Return the [X, Y] coordinate for the center point of the cell that contains the specified text.  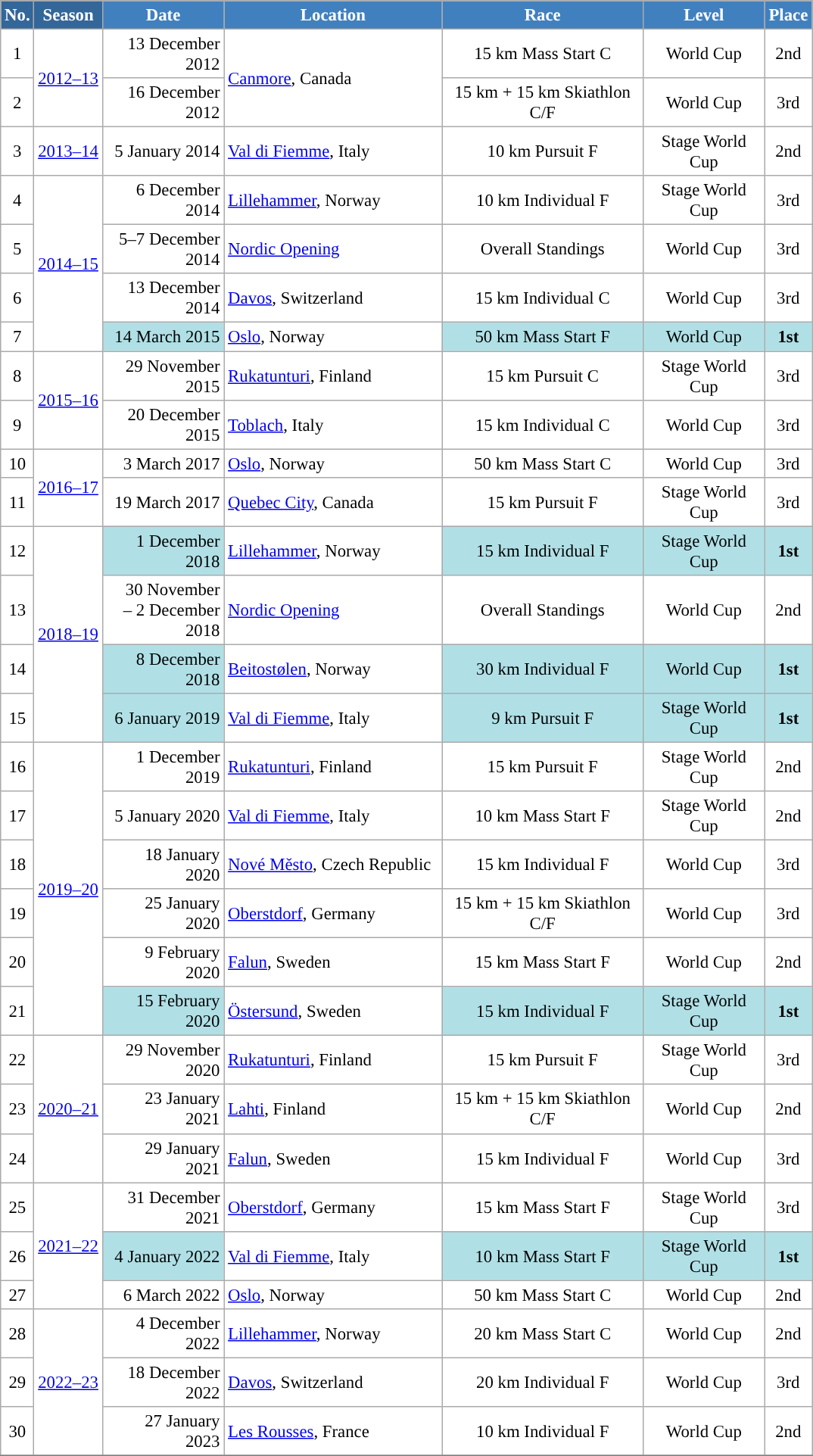
Canmore, Canada [333, 79]
22 [17, 1060]
15 [17, 718]
5–7 December 2014 [164, 250]
14 March 2015 [164, 337]
13 December 2012 [164, 55]
1 December 2018 [164, 551]
9 km Pursuit F [543, 718]
19 [17, 913]
14 [17, 669]
19 March 2017 [164, 501]
Lahti, Finland [333, 1110]
21 [17, 1012]
8 December 2018 [164, 669]
27 January 2023 [164, 1431]
24 [17, 1158]
Östersund, Sweden [333, 1012]
Toblach, Italy [333, 424]
20 [17, 963]
2014–15 [68, 263]
Race [543, 15]
Nové Město, Czech Republic [333, 865]
16 [17, 766]
Level [704, 15]
13 [17, 610]
6 January 2019 [164, 718]
31 December 2021 [164, 1207]
28 [17, 1334]
6 March 2022 [164, 1295]
29 January 2021 [164, 1158]
25 [17, 1207]
Location [333, 15]
10 km Pursuit F [543, 151]
9 February 2020 [164, 963]
1 December 2019 [164, 766]
Quebec City, Canada [333, 501]
23 January 2021 [164, 1110]
No. [17, 15]
2015–16 [68, 400]
2 [17, 103]
2021–22 [68, 1246]
6 December 2014 [164, 200]
29 [17, 1383]
15 km Pursuit C [543, 376]
20 km Mass Start C [543, 1334]
26 [17, 1255]
Beitostølen, Norway [333, 669]
4 [17, 200]
2018–19 [68, 634]
2013–14 [68, 151]
20 km Individual F [543, 1383]
3 [17, 151]
27 [17, 1295]
11 [17, 501]
Season [68, 15]
18 January 2020 [164, 865]
30 [17, 1431]
3 March 2017 [164, 463]
23 [17, 1110]
2020–21 [68, 1109]
9 [17, 424]
7 [17, 337]
Les Rousses, France [333, 1431]
2022–23 [68, 1383]
13 December 2014 [164, 298]
5 January 2014 [164, 151]
2016–17 [68, 488]
29 November 2015 [164, 376]
30 km Individual F [543, 669]
50 km Mass Start F [543, 337]
Date [164, 15]
18 [17, 865]
25 January 2020 [164, 913]
20 December 2015 [164, 424]
Place [788, 15]
4 January 2022 [164, 1255]
18 December 2022 [164, 1383]
12 [17, 551]
29 November 2020 [164, 1060]
2012–13 [68, 79]
6 [17, 298]
2019–20 [68, 889]
5 [17, 250]
8 [17, 376]
15 km Mass Start C [543, 55]
10 [17, 463]
16 December 2012 [164, 103]
15 February 2020 [164, 1012]
17 [17, 816]
4 December 2022 [164, 1334]
30 November – 2 December 2018 [164, 610]
5 January 2020 [164, 816]
1 [17, 55]
